Search for the cell housing the specified text and yield its [X, Y] center coordinate. 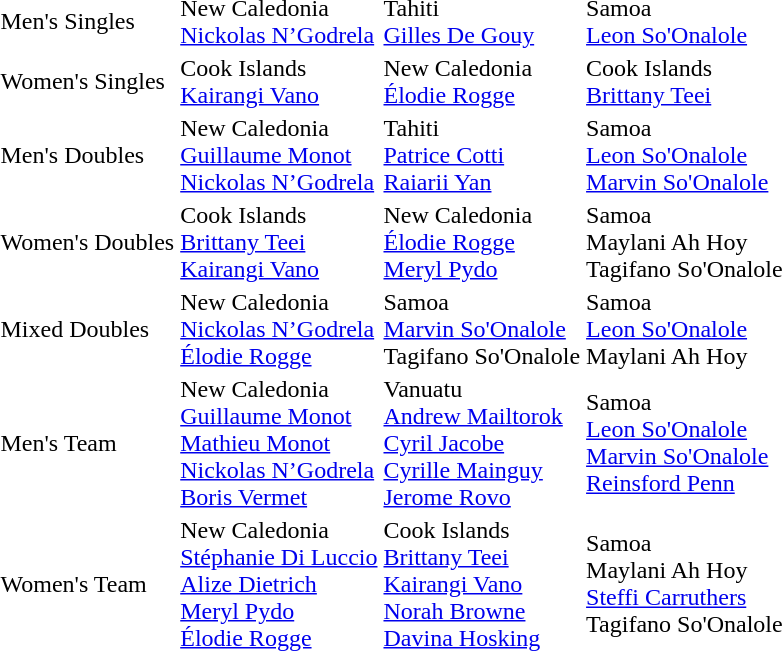
New CaledoniaÉlodie Rogge [482, 82]
New CaledoniaGuillaume MonotMathieu MonotNickolas N’GodrelaBoris Vermet [279, 443]
New CaledoniaÉlodie RoggeMeryl Pydo [482, 242]
Cook IslandsBrittany TeeiKairangi Vano [279, 242]
New CaledoniaNickolas N’GodrelaÉlodie Rogge [279, 329]
TahitiPatrice CottiRaiarii Yan [482, 155]
Cook IslandsKairangi Vano [279, 82]
New CaledoniaGuillaume MonotNickolas N’Godrela [279, 155]
SamoaMarvin So'OnaloleTagifano So'Onalole [482, 329]
VanuatuAndrew MailtorokCyril JacobeCyrille MainguyJerome Rovo [482, 443]
